From the cell containing the given text, extract its center point as (x, y) coordinate. 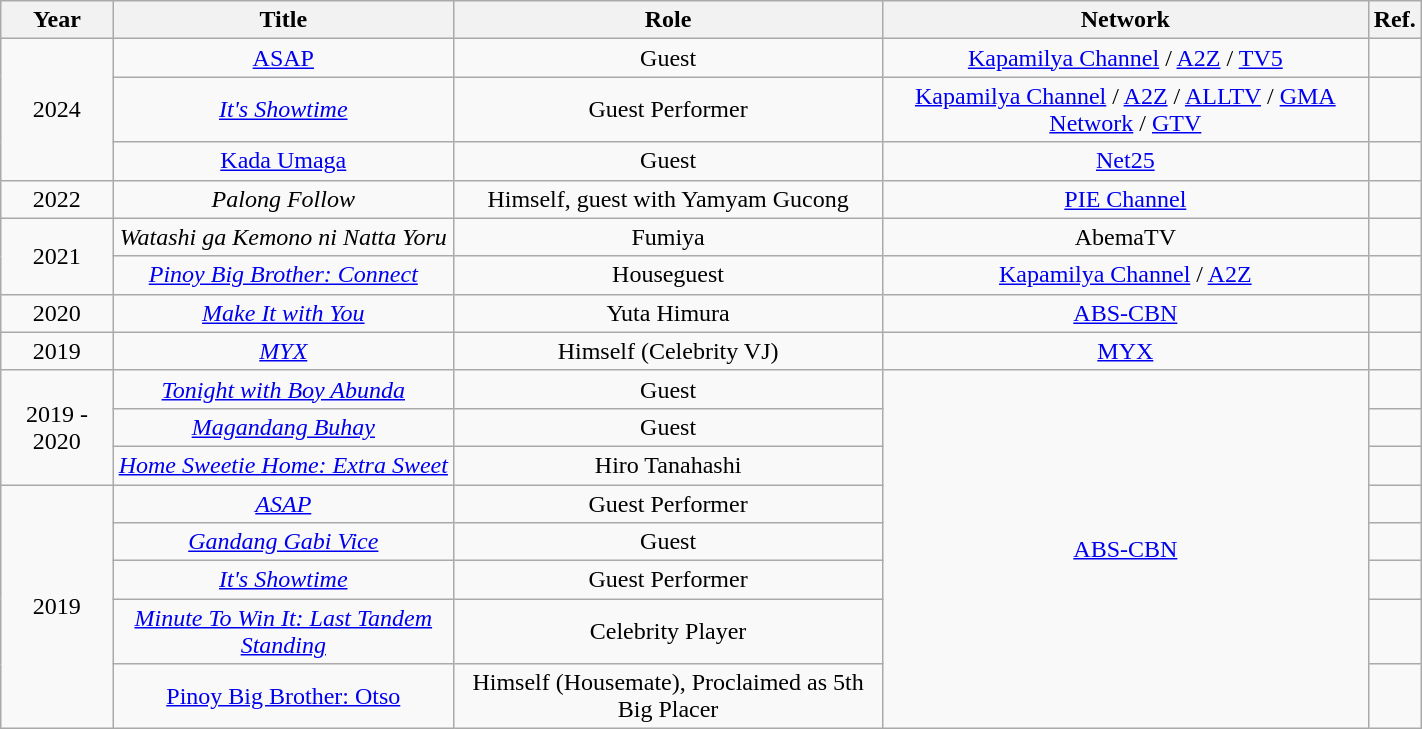
Kapamilya Channel / A2Z / TV5 (1125, 58)
Year (57, 20)
Kada Umaga (284, 161)
Kapamilya Channel / A2Z / ALLTV / GMA Network / GTV (1125, 110)
Pinoy Big Brother: Connect (284, 275)
Houseguest (668, 275)
Palong Follow (284, 199)
Title (284, 20)
Himself (Celebrity VJ) (668, 351)
Net25 (1125, 161)
2021 (57, 256)
Fumiya (668, 237)
Tonight with Boy Abunda (284, 389)
Kapamilya Channel / A2Z (1125, 275)
2024 (57, 110)
2020 (57, 313)
Magandang Buhay (284, 427)
Make It with You (284, 313)
Role (668, 20)
2019 - 2020 (57, 427)
AbemaTV (1125, 237)
Pinoy Big Brother: Otso (284, 696)
Gandang Gabi Vice (284, 542)
2022 (57, 199)
Watashi ga Kemono ni Natta Yoru (284, 237)
PIE Channel (1125, 199)
Yuta Himura (668, 313)
Network (1125, 20)
Hiro Tanahashi (668, 465)
Himself, guest with Yamyam Gucong (668, 199)
Home Sweetie Home: Extra Sweet (284, 465)
Ref. (1394, 20)
Minute To Win It: Last Tandem Standing (284, 632)
Himself (Housemate), Proclaimed as 5th Big Placer (668, 696)
Celebrity Player (668, 632)
